From the cell containing the given text, extract its center point as [x, y] coordinate. 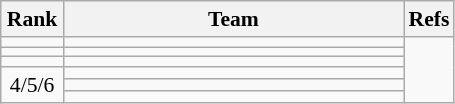
Refs [430, 19]
4/5/6 [32, 85]
Rank [32, 19]
Team [233, 19]
